Provide the [x, y] coordinate of the cell's center where the given text is located.  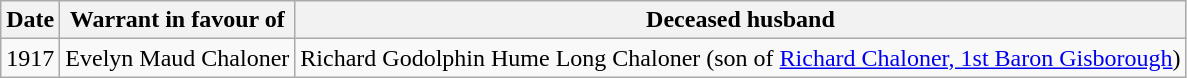
1917 [30, 58]
Date [30, 20]
Deceased husband [740, 20]
Evelyn Maud Chaloner [178, 58]
Warrant in favour of [178, 20]
Richard Godolphin Hume Long Chaloner (son of Richard Chaloner, 1st Baron Gisborough) [740, 58]
